Output the (X, Y) coordinate of the center of the cell containing the given text.  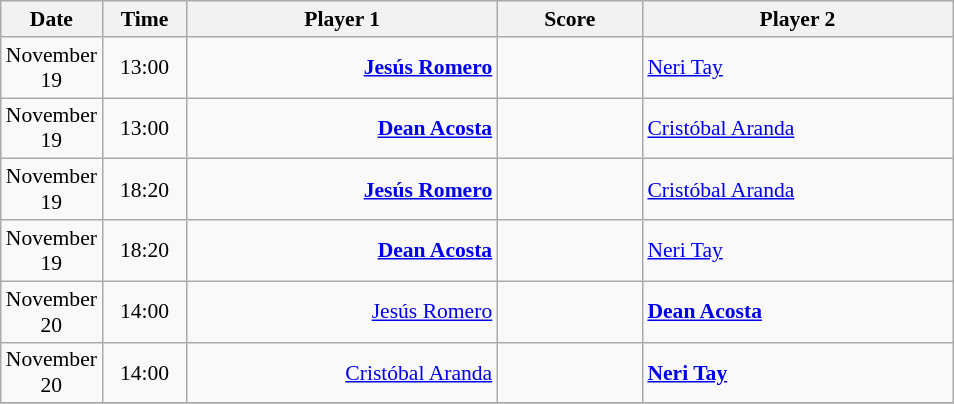
Time (144, 19)
Date (52, 19)
Player 2 (797, 19)
Score (570, 19)
Player 1 (342, 19)
